Capture the cell that displays the provided text and extract its (x, y) central coordinate. 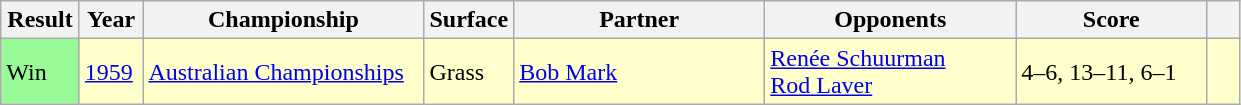
4–6, 13–11, 6–1 (1112, 72)
1959 (111, 72)
Score (1112, 20)
Result (40, 20)
Surface (469, 20)
Championship (284, 20)
Win (40, 72)
Year (111, 20)
Australian Championships (284, 72)
Bob Mark (640, 72)
Opponents (890, 20)
Renée Schuurman Rod Laver (890, 72)
Grass (469, 72)
Partner (640, 20)
